Determine the (x, y) coordinate at the center of the cell enclosing the given text.  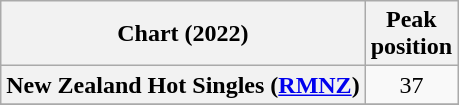
Chart (2022) (183, 34)
New Zealand Hot Singles (RMNZ) (183, 85)
Peakposition (411, 34)
37 (411, 85)
